Capture the cell that displays the provided text and extract its [X, Y] central coordinate. 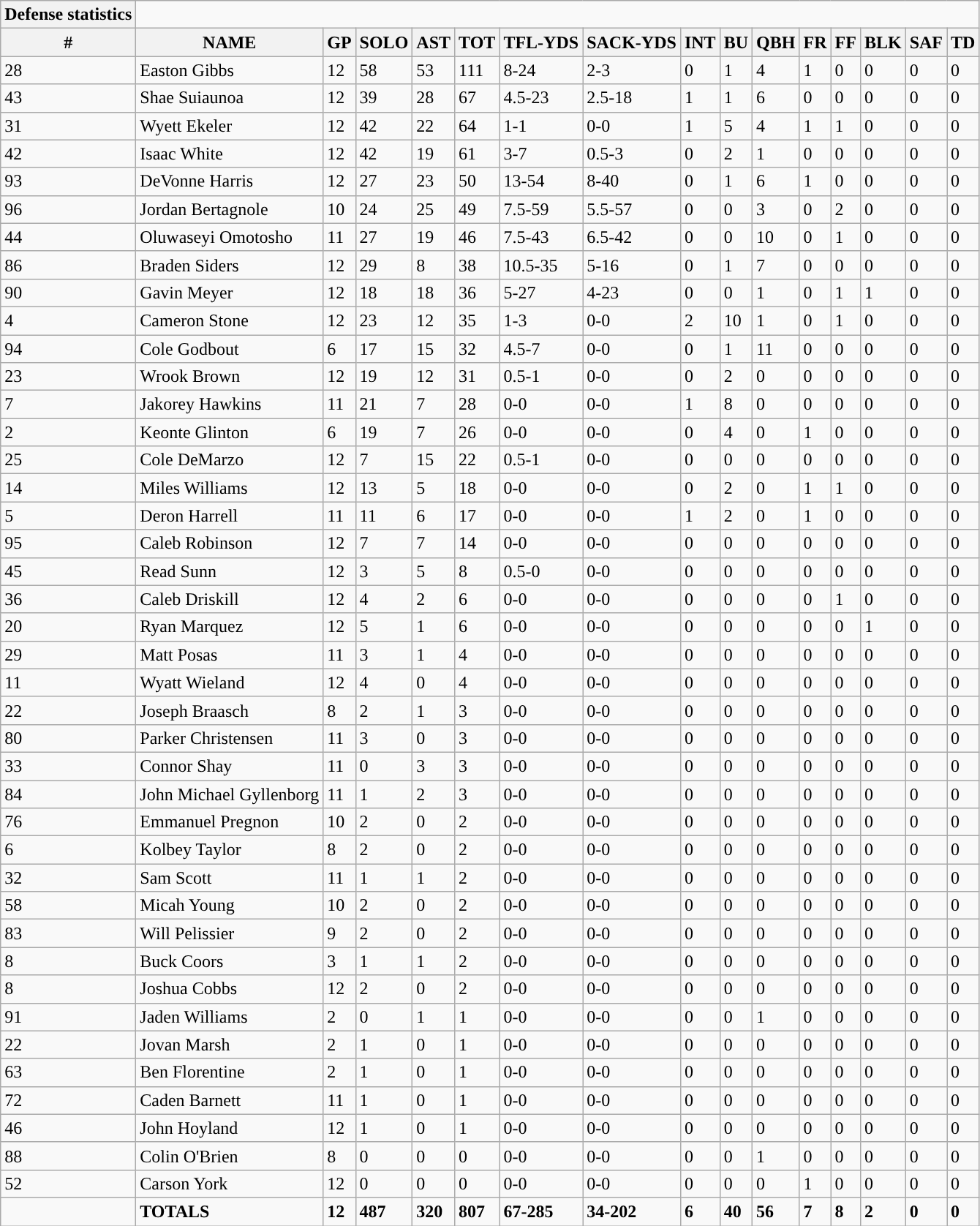
Kolbey Taylor [230, 850]
TOTALS [230, 1211]
Defense statistics [69, 15]
96 [69, 209]
Parker Christensen [230, 738]
53 [434, 70]
Cameron Stone [230, 320]
Micah Young [230, 906]
45 [69, 571]
Colin O'Brien [230, 1156]
Deron Harrell [230, 516]
8-40 [632, 181]
SAF [926, 42]
Ryan Marquez [230, 627]
Isaac White [230, 154]
Caleb Robinson [230, 544]
40 [736, 1211]
10.5-35 [541, 265]
95 [69, 544]
80 [69, 738]
# [69, 42]
33 [69, 766]
Keonte Glinton [230, 432]
64 [477, 126]
TFL-YDS [541, 42]
320 [434, 1211]
84 [69, 794]
90 [69, 293]
38 [477, 265]
SOLO [384, 42]
SACK-YDS [632, 42]
86 [69, 265]
35 [477, 320]
FF [845, 42]
Connor Shay [230, 766]
2-3 [632, 70]
John Hoyland [230, 1128]
88 [69, 1156]
52 [69, 1184]
94 [69, 349]
QBH [776, 42]
Miles Williams [230, 488]
Jovan Marsh [230, 1045]
111 [477, 70]
5-16 [632, 265]
Braden Siders [230, 265]
4.5-23 [541, 98]
Will Pelissier [230, 933]
34-202 [632, 1211]
Gavin Meyer [230, 293]
Jakorey Hawkins [230, 405]
20 [69, 627]
Emmanuel Pregnon [230, 822]
1-1 [541, 126]
5.5-57 [632, 209]
Sam Scott [230, 878]
76 [69, 822]
Caden Barnett [230, 1100]
26 [477, 432]
44 [69, 237]
43 [69, 98]
0.5-3 [632, 154]
24 [384, 209]
TOT [477, 42]
9 [339, 933]
AST [434, 42]
50 [477, 181]
Cole DeMarzo [230, 460]
Read Sunn [230, 571]
7.5-59 [541, 209]
Wyett Ekeler [230, 126]
BU [736, 42]
Wyatt Wieland [230, 682]
93 [69, 181]
13-54 [541, 181]
Shae Suiaunoa [230, 98]
13 [384, 488]
FR [815, 42]
Jaden Williams [230, 1017]
3-7 [541, 154]
BLK [883, 42]
8-24 [541, 70]
Wrook Brown [230, 377]
61 [477, 154]
807 [477, 1211]
Jordan Bertagnole [230, 209]
GP [339, 42]
83 [69, 933]
39 [384, 98]
Ben Florentine [230, 1072]
Caleb Driskill [230, 599]
Oluwaseyi Omotosho [230, 237]
Cole Godbout [230, 349]
2.5-18 [632, 98]
7.5-43 [541, 237]
4.5-7 [541, 349]
91 [69, 1017]
49 [477, 209]
Carson York [230, 1184]
63 [69, 1072]
John Michael Gyllenborg [230, 794]
Buck Coors [230, 961]
Matt Posas [230, 655]
INT [700, 42]
6.5-42 [632, 237]
DeVonne Harris [230, 181]
487 [384, 1211]
0.5-0 [541, 571]
67 [477, 98]
56 [776, 1211]
5-27 [541, 293]
1-3 [541, 320]
NAME [230, 42]
TD [963, 42]
21 [384, 405]
4-23 [632, 293]
67-285 [541, 1211]
Joshua Cobbs [230, 989]
Easton Gibbs [230, 70]
72 [69, 1100]
Joseph Braasch [230, 710]
